From the cell containing the given text, extract its center point as [X, Y] coordinate. 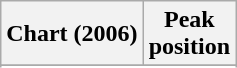
Chart (2006) [72, 34]
Peakposition [189, 34]
